Scan for the cell matching the given text and deliver its (x, y) coordinate at center. 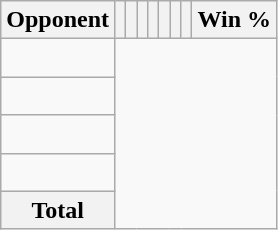
Total (58, 210)
Opponent (58, 20)
Win % (234, 20)
